Return (x, y) of the center of cell containing provided text 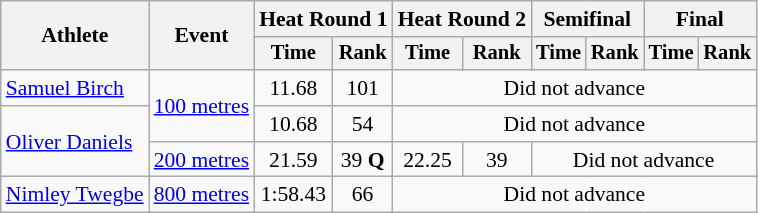
Semifinal (587, 19)
Heat Round 1 (323, 19)
100 metres (202, 106)
Nimley Twegbe (75, 195)
1:58.43 (294, 195)
Samuel Birch (75, 88)
Athlete (75, 36)
39 Q (363, 160)
11.68 (294, 88)
Heat Round 2 (462, 19)
Final (700, 19)
22.25 (428, 160)
Event (202, 36)
54 (363, 124)
66 (363, 195)
Oliver Daniels (75, 142)
39 (496, 160)
101 (363, 88)
200 metres (202, 160)
10.68 (294, 124)
21.59 (294, 160)
800 metres (202, 195)
